Return the [x, y] coordinate for the center point of the cell that contains the specified text.  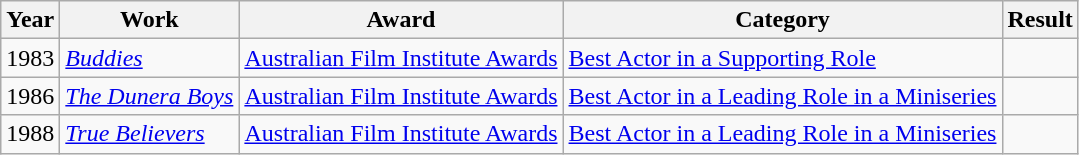
Year [30, 20]
1983 [30, 58]
Work [150, 20]
Best Actor in a Supporting Role [782, 58]
1988 [30, 134]
Buddies [150, 58]
The Dunera Boys [150, 96]
True Believers [150, 134]
Award [401, 20]
Result [1040, 20]
1986 [30, 96]
Category [782, 20]
